Extract the (x, y) coordinate from the center of the cell holding the provided text.  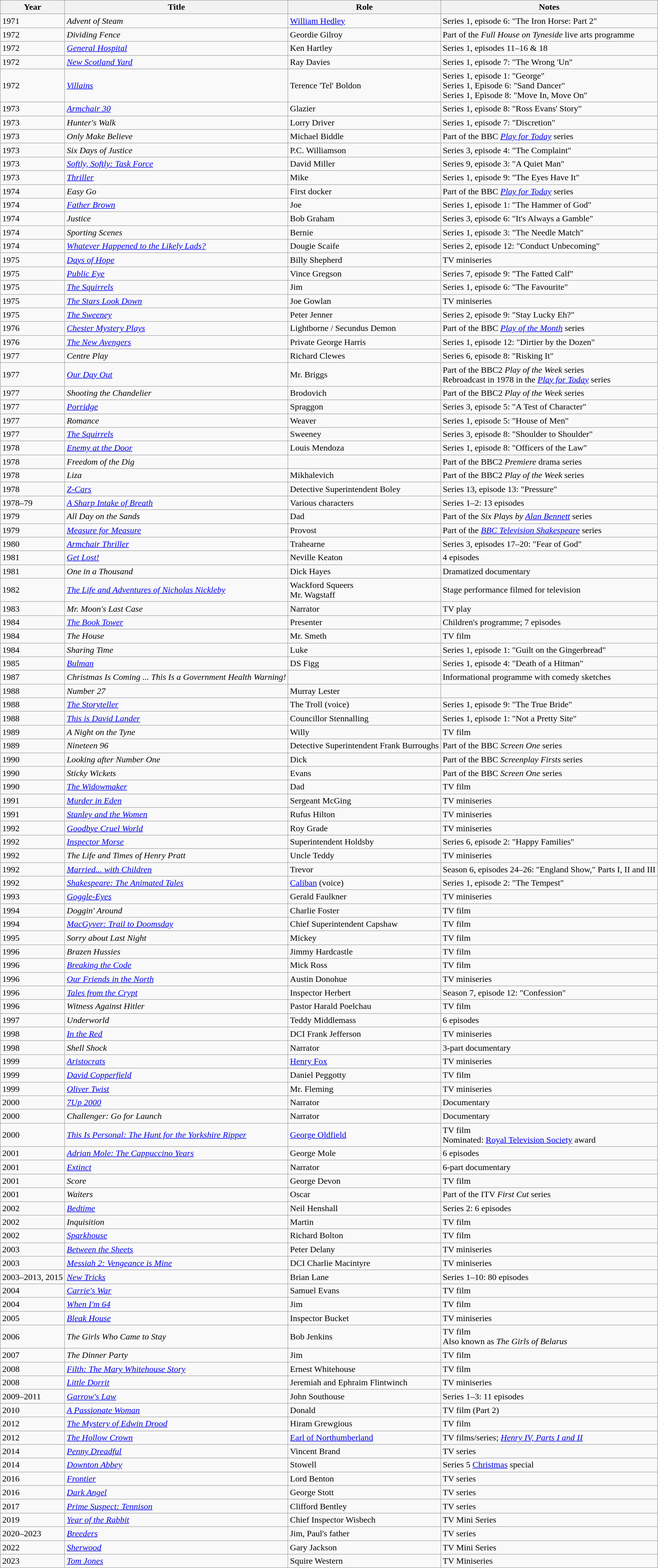
Six Days of Justice (177, 150)
Series 9, episode 3: "A Quiet Man" (549, 164)
2009–2011 (32, 1396)
Hunter's Walk (177, 123)
Vincent Brand (364, 1451)
Series 1, episode 9: "The Eyes Have It" (549, 177)
Chester Mystery Plays (177, 328)
Between the Sheets (177, 1249)
Challenger: Go for Launch (177, 1116)
Richard Bolton (364, 1236)
Murray Lester (364, 691)
Series 3, episode 8: "Shoulder to Shoulder" (549, 434)
Our Friends in the North (177, 979)
David Miller (364, 164)
Shooting the Chandelier (177, 393)
Messiah 2: Vengeance is Mine (177, 1263)
John Southouse (364, 1396)
Charlie Foster (364, 911)
General Hospital (177, 48)
Mr. Moon's Last Case (177, 608)
David Copperfield (177, 1075)
7Up 2000 (177, 1103)
The Mystery of Edwin Drood (177, 1424)
2022 (32, 1547)
Notes (549, 7)
Uncle Teddy (364, 855)
Mr. Fleming (364, 1089)
Dividing Fence (177, 35)
Father Brown (177, 205)
Series 2, episode 9: "Stay Lucky Eh?" (549, 315)
George Oldfield (364, 1135)
1980 (32, 544)
Advent of Steam (177, 21)
1982 (32, 590)
Adrian Mole: The Cappuccino Years (177, 1153)
The Sweeney (177, 315)
Stanley and the Women (177, 814)
The Troll (voice) (364, 705)
Neil Henshall (364, 1208)
Donald (364, 1410)
Looking after Number One (177, 759)
Thriller (177, 177)
Doggin' Around (177, 911)
Inspector Herbert (364, 993)
Score (177, 1181)
Series 3, episode 4: "The Complaint" (549, 150)
Wackford SqueersMr. Wagstaff (364, 590)
Lorry Driver (364, 123)
P.C. Williamson (364, 150)
2003–2013, 2015 (32, 1277)
6-part documentary (549, 1167)
Villains (177, 85)
Romance (177, 421)
1978–79 (32, 503)
Series 1, episode 8: "Officers of the Law" (549, 448)
Series 1, episode 5: "House of Men" (549, 421)
2005 (32, 1318)
2010 (32, 1410)
Geordie Gilroy (364, 35)
George Stott (364, 1492)
Series 1–2: 13 episodes (549, 503)
Spraggon (364, 407)
Tom Jones (177, 1561)
Roy Grade (364, 828)
Shakespeare: The Animated Tales (177, 883)
Murder in Eden (177, 801)
Dick Hayes (364, 571)
1985 (32, 664)
Bulman (177, 664)
Waiters (177, 1195)
Sorry about Last Night (177, 938)
George Mole (364, 1153)
Evans (364, 773)
Series 1, episode 1: "George"Series 1, Episode 6: "Sand Dancer"Series 1, Episode 8: "Move In, Move On" (549, 85)
2020–2023 (32, 1533)
Bleak House (177, 1318)
In the Red (177, 1034)
Series 1, episode 2: "The Tempest" (549, 883)
The Life and Adventures of Nicholas Nickleby (177, 590)
This Is Personal: The Hunt for the Yorkshire Ripper (177, 1135)
Breeders (177, 1533)
Get Lost! (177, 558)
Part of the BBC2 Premiere drama series (549, 462)
Dark Angel (177, 1492)
Whatever Happened to the Likely Lads? (177, 246)
Joe (364, 205)
Extinct (177, 1167)
Private George Harris (364, 342)
Centre Play (177, 356)
Days of Hope (177, 260)
Series 1, episode 1: "The Hammer of God" (549, 205)
1983 (32, 608)
Garrow's Law (177, 1396)
A Sharp Intake of Breath (177, 503)
TV Miniseries (549, 1561)
Series 1, episode 1: "Not a Pretty Site" (549, 718)
The Storyteller (177, 705)
Downton Abbey (177, 1465)
Brian Lane (364, 1277)
Informational programme with comedy sketches (549, 677)
Hiram Grewgious (364, 1424)
This is David Lander (177, 718)
Series 1, episode 4: "Death of a Hitman" (549, 664)
Detective Superintendent Boley (364, 489)
Pastor Harald Poelchau (364, 1006)
Sweeney (364, 434)
Michael Biddle (364, 136)
TV filmAlso known as The Girls of Belarus (549, 1337)
1987 (32, 677)
Joe Gowlan (364, 301)
The Life and Times of Henry Pratt (177, 855)
Oscar (364, 1195)
Underworld (177, 1020)
TV play (549, 608)
Part of the ITV First Cut series (549, 1195)
2023 (32, 1561)
4 episodes (549, 558)
Freedom of the Dig (177, 462)
Filth: The Mary Whitehouse Story (177, 1369)
First docker (364, 191)
Richard Clewes (364, 356)
Series 6, episode 2: "Happy Families" (549, 842)
Trevor (364, 869)
Terence 'Tel' Boldon (364, 85)
Part of the BBC2 Play of the Week seriesRebroadcast in 1978 in the Play for Today series (549, 374)
All Day on the Sands (177, 517)
Dick (364, 759)
TV film (Part 2) (549, 1410)
2017 (32, 1506)
Mickey (364, 938)
Neville Keaton (364, 558)
Series 1, episode 6: "The Favourite" (549, 287)
Christmas Is Coming ... This Is a Government Health Warning! (177, 677)
Bernie (364, 232)
A Passionate Woman (177, 1410)
Easy Go (177, 191)
1971 (32, 21)
Series 1–10: 80 episodes (549, 1277)
Jim, Paul's father (364, 1533)
Mr. Smeth (364, 636)
Teddy Middlemass (364, 1020)
Bedtime (177, 1208)
Breaking the Code (177, 965)
One in a Thousand (177, 571)
Series 1, episode 12: "Dirtier by the Dozen" (549, 342)
Gerald Faulkner (364, 897)
Sticky Wickets (177, 773)
Councillor Stennalling (364, 718)
Only Make Believe (177, 136)
Series 1, episode 7: "Discretion" (549, 123)
Series 3, episodes 17–20: "Fear of God" (549, 544)
Series 1, episode 3: "The Needle Match" (549, 232)
New Tricks (177, 1277)
George Devon (364, 1181)
Part of the BBC Play of the Month series (549, 328)
Henry Fox (364, 1061)
Stowell (364, 1465)
Bob Jenkins (364, 1337)
Season 7, episode 12: "Confession" (549, 993)
Liza (177, 475)
Series 2: 6 episodes (549, 1208)
Little Dorrit (177, 1383)
Stage performance filmed for television (549, 590)
Penny Dreadful (177, 1451)
Armchair 30 (177, 109)
Nineteen 96 (177, 746)
Series 7, episode 9: "The Fatted Calf" (549, 274)
Year (32, 7)
The Dinner Party (177, 1355)
Number 27 (177, 691)
Willy (364, 732)
Carrie's War (177, 1290)
Series 13, episode 13: "Pressure" (549, 489)
Mike (364, 177)
Squire Western (364, 1561)
William Hedley (364, 21)
Jeremiah and Ephraim Flintwinch (364, 1383)
Inspector Morse (177, 842)
Married... with Children (177, 869)
1995 (32, 938)
TV filmNominated: Royal Television Society award (549, 1135)
Trahearne (364, 544)
Sergeant McGing (364, 801)
Earl of Northumberland (364, 1438)
Chief Superintendent Capshaw (364, 924)
DCI Frank Jefferson (364, 1034)
Austin Donohue (364, 979)
Children's programme; 7 episodes (549, 622)
Sharing Time (177, 650)
Mr. Briggs (364, 374)
2006 (32, 1337)
Mick Ross (364, 965)
A Night on the Tyne (177, 732)
Series 3, episode 6: "It's Always a Gamble" (549, 219)
Lightborne / Secundus Demon (364, 328)
Prime Suspect: Tennison (177, 1506)
Role (364, 7)
Public Eye (177, 274)
Series 6, episode 8: "Risking It" (549, 356)
1997 (32, 1020)
When I'm 64 (177, 1304)
Louis Mendoza (364, 448)
Goggle-Eyes (177, 897)
Dramatized documentary (549, 571)
The Hollow Crown (177, 1438)
Part of the BBC Screenplay Firsts series (549, 759)
Sporting Scenes (177, 232)
Ernest Whitehouse (364, 1369)
Peter Delany (364, 1249)
Part of the Six Plays by Alan Bennett series (549, 517)
Weaver (364, 421)
Season 6, episodes 24–26: "England Show," Parts I, II and III (549, 869)
Chief Inspector Wisbech (364, 1520)
Sherwood (177, 1547)
Peter Jenner (364, 315)
Brodovich (364, 393)
Vince Gregson (364, 274)
Inquisition (177, 1222)
The New Avengers (177, 342)
Presenter (364, 622)
Brazen Hussies (177, 952)
The Girls Who Came to Stay (177, 1337)
Series 1–3: 11 episodes (549, 1396)
Caliban (voice) (364, 883)
Clifford Bentley (364, 1506)
Dougie Scaife (364, 246)
3-part documentary (549, 1047)
The Widowmaker (177, 787)
MacGyver: Trail to Doomsday (177, 924)
Inspector Bucket (364, 1318)
Goodbye Cruel World (177, 828)
Luke (364, 650)
DCI Charlie Macintyre (364, 1263)
Martin (364, 1222)
Part of the BBC Television Shakespeare series (549, 530)
Samuel Evans (364, 1290)
2019 (32, 1520)
Superintendent Holdsby (364, 842)
Ray Davies (364, 62)
Shell Shock (177, 1047)
Title (177, 7)
Series 1, episode 7: "The Wrong 'Un" (549, 62)
Measure for Measure (177, 530)
Rufus Hilton (364, 814)
Z-Cars (177, 489)
The House (177, 636)
Daniel Peggotty (364, 1075)
Part of the Full House on Tyneside live arts programme (549, 35)
The Book Tower (177, 622)
Justice (177, 219)
New Scotland Yard (177, 62)
Bob Graham (364, 219)
Our Day Out (177, 374)
Detective Superintendent Frank Burroughs (364, 746)
DS Figg (364, 664)
Various characters (364, 503)
TV films/series; Henry IV, Parts I and II (549, 1438)
Frontier (177, 1479)
1993 (32, 897)
Series 2, episode 12: "Conduct Unbecoming" (549, 246)
Ken Hartley (364, 48)
Sparkhouse (177, 1236)
The Stars Look Down (177, 301)
Softly, Softly: Task Force (177, 164)
Series 1, episode 8: "Ross Evans' Story" (549, 109)
Jimmy Hardcastle (364, 952)
Aristocrats (177, 1061)
Gary Jackson (364, 1547)
Series 1, episode 1: "Guilt on the Gingerbread" (549, 650)
Porridge (177, 407)
Armchair Thriller (177, 544)
Glazier (364, 109)
Enemy at the Door (177, 448)
Mikhalevich (364, 475)
2007 (32, 1355)
Year of the Rabbit (177, 1520)
Series 3, episode 5: "A Test of Character" (549, 407)
Series 5 Christmas special (549, 1465)
Billy Shepherd (364, 260)
Tales from the Crypt (177, 993)
Lord Benton (364, 1479)
Series 1, episode 6: "The Iron Horse: Part 2" (549, 21)
Witness Against Hitler (177, 1006)
Oliver Twist (177, 1089)
Series 1, episodes 11–16 & 18 (549, 48)
Provost (364, 530)
Series 1, episode 9: "The True Bride" (549, 705)
